Determine the [x, y] coordinate at the center of the cell enclosing the given text.  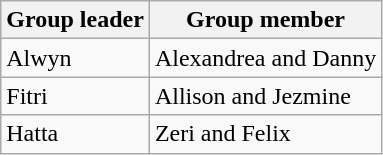
Alexandrea and Danny [265, 58]
Fitri [76, 96]
Allison and Jezmine [265, 96]
Hatta [76, 134]
Group leader [76, 20]
Zeri and Felix [265, 134]
Alwyn [76, 58]
Group member [265, 20]
